Find where the given text appears and provide that cell's center as (X, Y) coordinate. 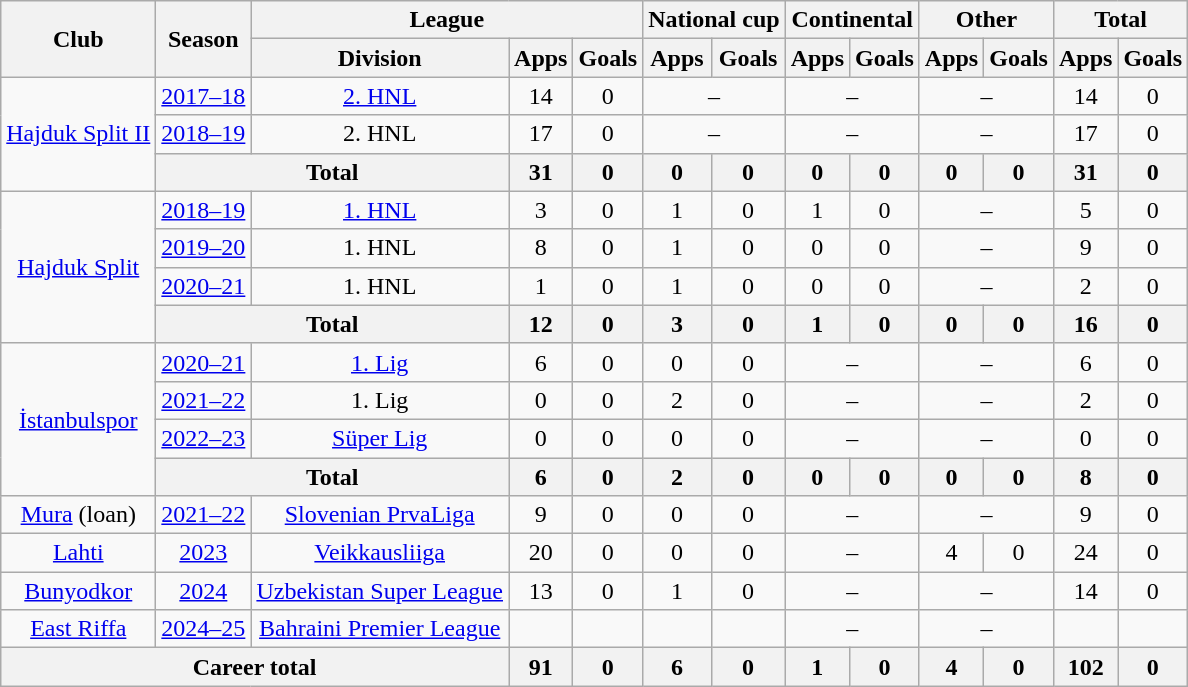
24 (1085, 553)
East Riffa (78, 629)
National cup (714, 20)
2022–23 (204, 438)
2023 (204, 553)
Club (78, 39)
20 (541, 553)
Division (380, 58)
5 (1085, 210)
Career total (255, 667)
Lahti (78, 553)
Bahraini Premier League (380, 629)
Season (204, 39)
Uzbekistan Super League (380, 591)
2017–18 (204, 96)
Süper Lig (380, 438)
2024 (204, 591)
91 (541, 667)
13 (541, 591)
Other (986, 20)
Hajduk Split II (78, 134)
Mura (loan) (78, 515)
2019–20 (204, 248)
12 (541, 324)
102 (1085, 667)
Hajduk Split (78, 267)
Veikkausliiga (380, 553)
16 (1085, 324)
Continental (852, 20)
League (447, 20)
Slovenian PrvaLiga (380, 515)
2024–25 (204, 629)
Bunyodkor (78, 591)
İstanbulspor (78, 419)
